Detect which cell encompasses the target text, then output its (x, y) center coordinate. 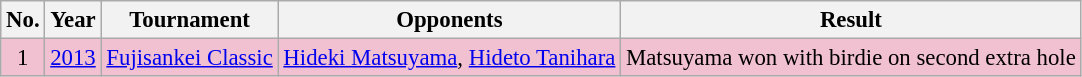
No. (23, 20)
Tournament (190, 20)
Year (73, 20)
Opponents (450, 20)
Fujisankei Classic (190, 58)
1 (23, 58)
Result (851, 20)
Hideki Matsuyama, Hideto Tanihara (450, 58)
Matsuyama won with birdie on second extra hole (851, 58)
2013 (73, 58)
